Search for the cell housing the specified text and yield its (X, Y) center coordinate. 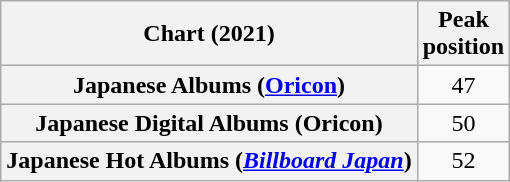
Japanese Digital Albums (Oricon) (209, 123)
52 (463, 161)
Japanese Albums (Oricon) (209, 85)
Japanese Hot Albums (Billboard Japan) (209, 161)
Peakposition (463, 34)
47 (463, 85)
Chart (2021) (209, 34)
50 (463, 123)
